Extract the [x, y] coordinate from the center of the cell holding the provided text.  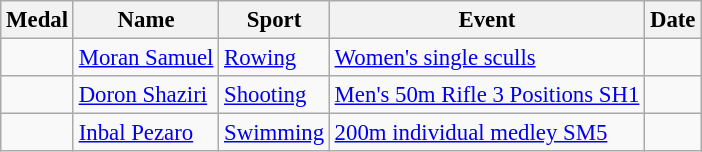
Rowing [274, 58]
Sport [274, 20]
Moran Samuel [146, 58]
Medal [38, 20]
Men's 50m Rifle 3 Positions SH1 [486, 95]
Doron Shaziri [146, 95]
Shooting [274, 95]
Swimming [274, 133]
Women's single sculls [486, 58]
Date [673, 20]
Inbal Pezaro [146, 133]
Event [486, 20]
200m individual medley SM5 [486, 133]
Name [146, 20]
